Find where the given text appears and provide that cell's center as [X, Y] coordinate. 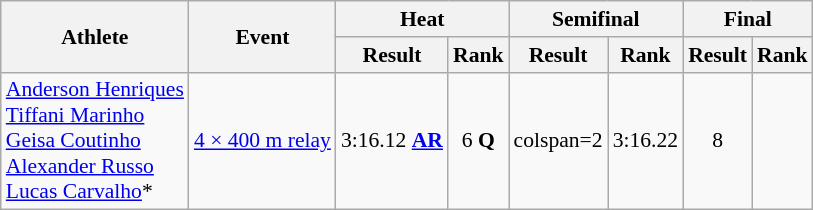
6 Q [478, 141]
3:16.12 AR [392, 141]
colspan=2 [558, 141]
Athlete [95, 36]
Event [262, 36]
Semifinal [596, 19]
Final [748, 19]
3:16.22 [646, 141]
4 × 400 m relay [262, 141]
Heat [422, 19]
8 [718, 141]
Anderson Henriques Tiffani Marinho Geisa CoutinhoAlexander Russo Lucas Carvalho* [95, 141]
